Identify which cell holds the provided text, then report its [X, Y] central coordinate. 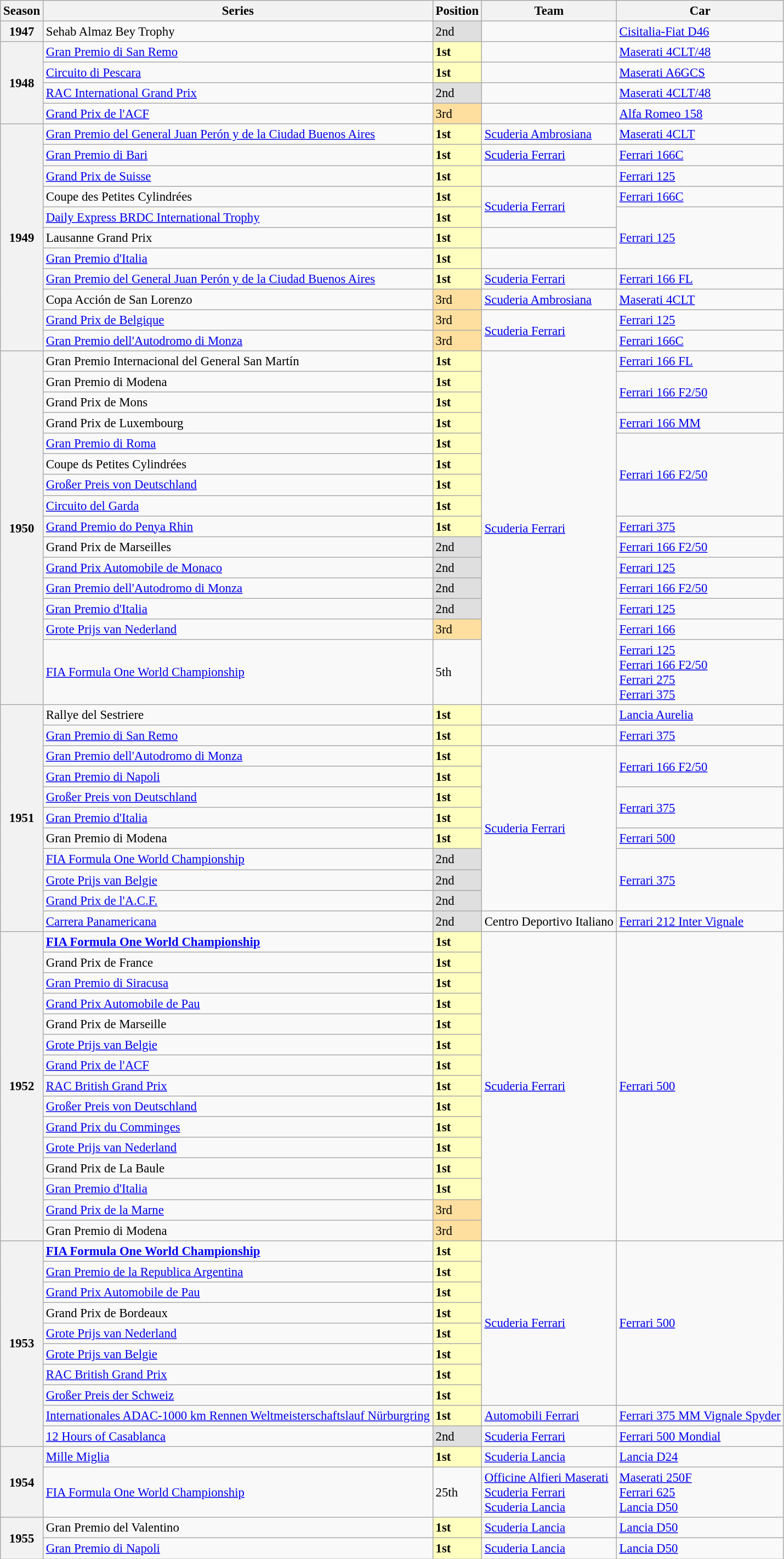
Grand Prix de France [238, 962]
1949 [22, 237]
1950 [22, 528]
Carrera Panamericana [238, 921]
Grand Premio do Penya Rhin [238, 526]
Grand Prix de l'A.C.F. [238, 900]
Maserati 250FFerrari 625Lancia D50 [700, 1493]
Ferrari 500 Mondial [700, 1437]
Alfa Romeo 158 [700, 114]
Circuito di Pescara [238, 73]
Lancia Aurelia [700, 715]
Maserati A6GCS [700, 73]
Position [457, 11]
Grand Prix de Suisse [238, 176]
Lancia D24 [700, 1457]
Team [549, 11]
Mille Miglia [238, 1457]
Grand Prix de Luxembourg [238, 423]
Grand Prix de la Marne [238, 1210]
Sehab Almaz Bey Trophy [238, 32]
Circuito del Garda [238, 506]
Coupe des Petites Cylindrées [238, 196]
Gran Premio de la Republica Argentina [238, 1272]
1951 [22, 818]
Coupe ds Petites Cylindrées [238, 464]
Großer Preis der Schweiz [238, 1396]
Daily Express BRDC International Trophy [238, 217]
Season [22, 11]
Cisitalia-Fiat D46 [700, 32]
Grand Prix de Belgique [238, 320]
Officine Alfieri MaseratiScuderia FerrariScuderia Lancia [549, 1493]
Grand Prix de Marseilles [238, 547]
Grand Prix de Marseille [238, 1024]
Grand Prix de La Baule [238, 1169]
Internationales ADAC-1000 km Rennen Weltmeisterschaftslauf Nürburgring [238, 1416]
Ferrari 166 MM [700, 423]
Centro Deportivo Italiano [549, 921]
Car [700, 11]
Gran Premio Internacional del General San Martín [238, 361]
25th [457, 1493]
1954 [22, 1482]
Series [238, 11]
Ferrari 375 MM Vignale Spyder [700, 1416]
Ferrari 166 [700, 630]
Ferrari 212 Inter Vignale [700, 921]
1947 [22, 32]
Gran Premio del Valentino [238, 1528]
Ferrari 125Ferrari 166 F2/50Ferrari 275Ferrari 375 [700, 672]
1953 [22, 1343]
Rallye del Sestriere [238, 715]
Gran Premio di Bari [238, 155]
Grand Prix Automobile de Monaco [238, 568]
5th [457, 672]
Grand Prix de Mons [238, 402]
1948 [22, 83]
Gran Premio di Siracusa [238, 983]
RAC International Grand Prix [238, 93]
12 Hours of Casablanca [238, 1437]
Gran Premio di Roma [238, 444]
Copa Acción de San Lorenzo [238, 299]
1955 [22, 1539]
Lausanne Grand Prix [238, 237]
Automobili Ferrari [549, 1416]
1952 [22, 1086]
Grand Prix du Comminges [238, 1127]
Grand Prix de Bordeaux [238, 1313]
